Identify which cell holds the provided text, then report its [x, y] central coordinate. 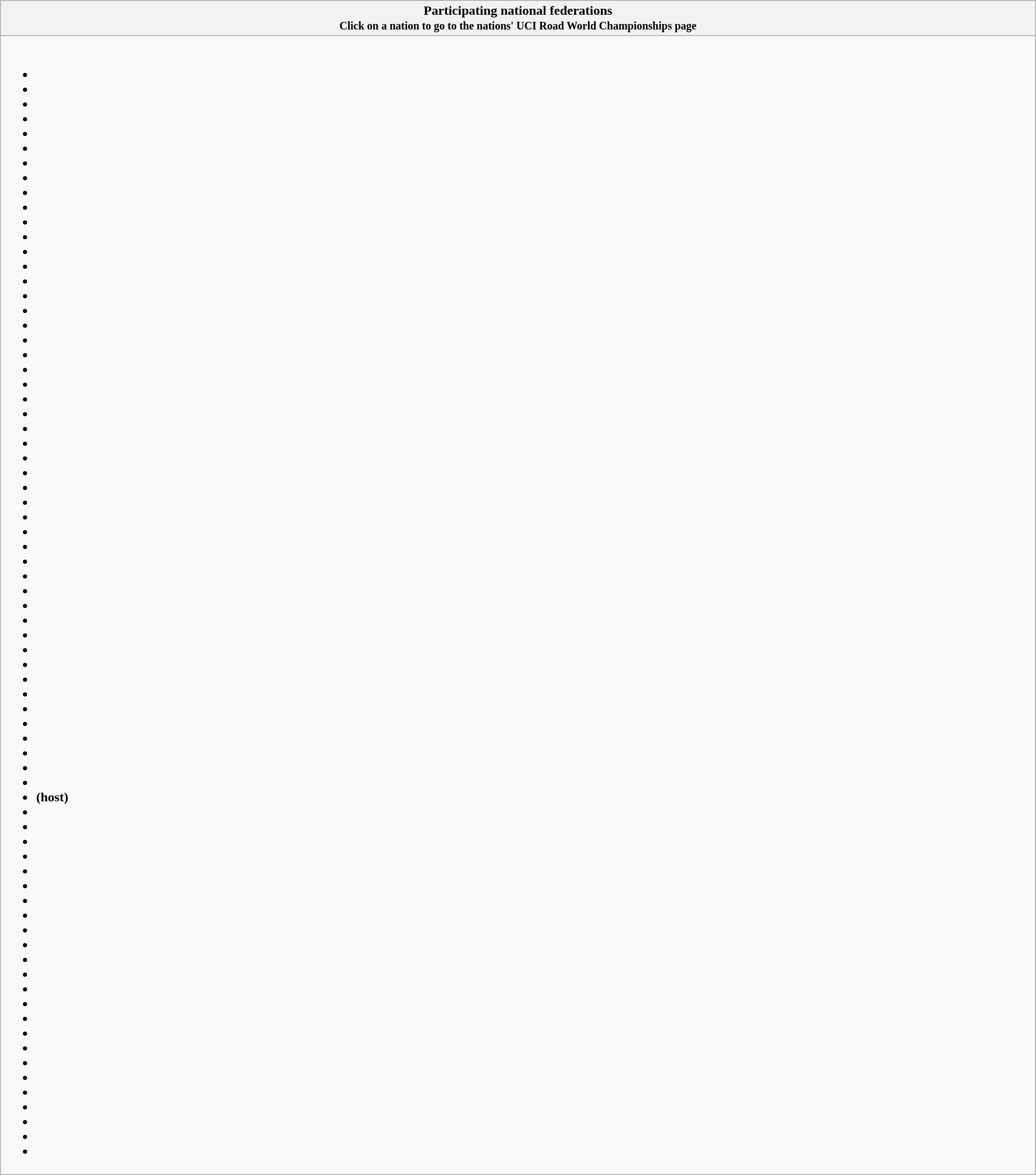
Participating national federationsClick on a nation to go to the nations' UCI Road World Championships page [518, 19]
(host) [518, 605]
